Scan for the cell matching the given text and deliver its (X, Y) coordinate at center. 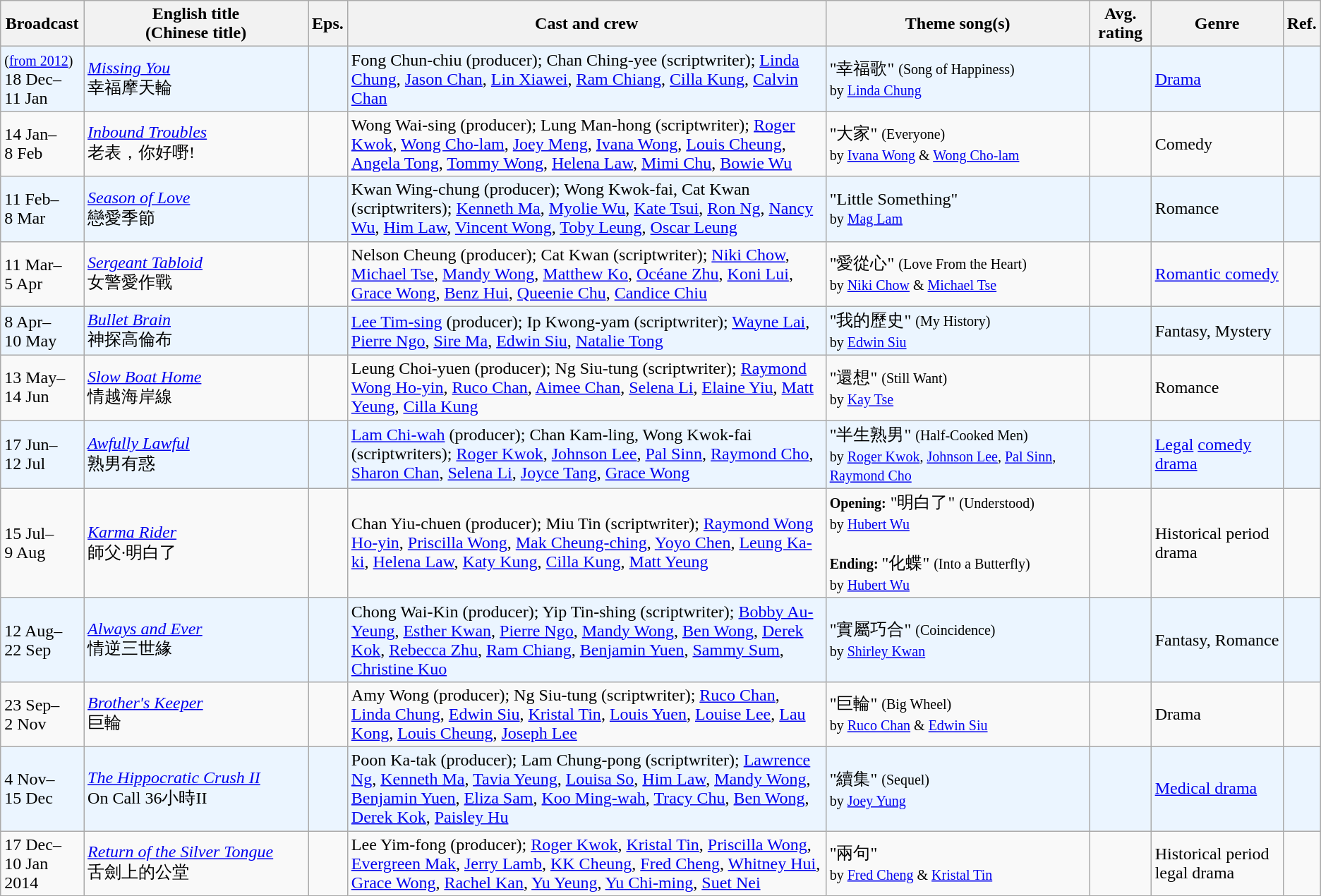
Ref. (1301, 24)
4 Nov–15 Dec (42, 789)
13 May–14 Jun (42, 388)
Comedy (1217, 144)
Genre (1217, 24)
8 Apr–10 May (42, 331)
Karma Rider師父·明白了 (196, 543)
17 Jun–12 Jul (42, 454)
Fantasy, Romance (1217, 639)
Opening: "明白了" (Understood)by Hubert Wu Ending: "化蝶" (Into a Butterfly)by Hubert Wu (958, 543)
Season of Love戀愛季節 (196, 209)
"大家" (Everyone)by Ivana Wong & Wong Cho-lam (958, 144)
Fantasy, Mystery (1217, 331)
"幸福歌" (Song of Happiness)by Linda Chung (958, 79)
"兩句" by Fred Cheng & Kristal Tin (958, 864)
"續集" (Sequel)by Joey Yung (958, 789)
Eps. (328, 24)
"半生熟男" (Half-Cooked Men)by Roger Kwok, Johnson Lee, Pal Sinn, Raymond Cho (958, 454)
(from 2012)18 Dec–11 Jan (42, 79)
Cast and crew (586, 24)
Awfully Lawful熟男有惑 (196, 454)
Historical period drama (1217, 543)
12 Aug–22 Sep (42, 639)
11 Mar–5 Apr (42, 274)
"還想" (Still Want)by Kay Tse (958, 388)
Fong Chun-chiu (producer); Chan Ching-yee (scriptwriter); Linda Chung, Jason Chan, Lin Xiawei, Ram Chiang, Cilla Kung, Calvin Chan (586, 79)
Legal comedy drama (1217, 454)
Avg. rating (1121, 24)
Missing You幸福摩天輪 (196, 79)
Inbound Troubles老表，你好嘢! (196, 144)
11 Feb–8 Mar (42, 209)
15 Jul–9 Aug (42, 543)
Lee Tim-sing (producer); Ip Kwong-yam (scriptwriter); Wayne Lai, Pierre Ngo, Sire Ma, Edwin Siu, Natalie Tong (586, 331)
Broadcast (42, 24)
14 Jan–8 Feb (42, 144)
"實屬巧合" (Coincidence)by Shirley Kwan (958, 639)
17 Dec–10 Jan 2014 (42, 864)
Sergeant Tabloid女警愛作戰 (196, 274)
English title (Chinese title) (196, 24)
Romantic comedy (1217, 274)
Theme song(s) (958, 24)
Bullet Brain神探高倫布 (196, 331)
Slow Boat Home情越海岸線 (196, 388)
"愛從心" (Love From the Heart)by Niki Chow & Michael Tse (958, 274)
The Hippocratic Crush IIOn Call 36小時II (196, 789)
Leung Choi-yuen (producer); Ng Siu-tung (scriptwriter); Raymond Wong Ho-yin, Ruco Chan, Aimee Chan, Selena Li, Elaine Yiu, Matt Yeung, Cilla Kung (586, 388)
Medical drama (1217, 789)
"Little Something"by Mag Lam (958, 209)
"巨輪" (Big Wheel)by Ruco Chan & Edwin Siu (958, 714)
"我的歷史" (My History)by Edwin Siu (958, 331)
Always and Ever情逆三世緣 (196, 639)
Return of the Silver Tongue舌劍上的公堂 (196, 864)
Brother's Keeper巨輪 (196, 714)
23 Sep–2 Nov (42, 714)
Historical period legal drama (1217, 864)
